Capture the cell that displays the provided text and extract its [X, Y] central coordinate. 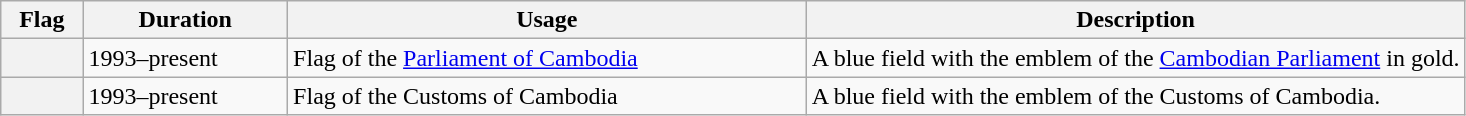
Flag of the Parliament of Cambodia [548, 58]
Description [1136, 20]
A blue field with the emblem of the Cambodian Parliament in gold. [1136, 58]
Duration [186, 20]
Usage [548, 20]
A blue field with the emblem of the Customs of Cambodia. [1136, 96]
Flag of the Customs of Cambodia [548, 96]
Flag [42, 20]
